Locate the cell with the specified text and output its [X, Y] center coordinate. 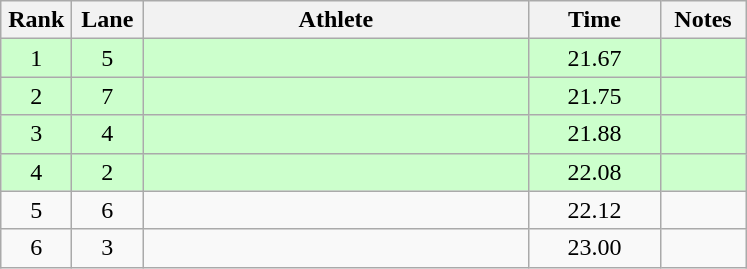
21.67 [594, 58]
21.88 [594, 134]
21.75 [594, 96]
7 [108, 96]
1 [36, 58]
Time [594, 20]
Rank [36, 20]
Lane [108, 20]
Athlete [336, 20]
Notes [703, 20]
23.00 [594, 248]
22.12 [594, 210]
22.08 [594, 172]
